For the text-containing cell, return its midpoint in (x, y) coordinate format. 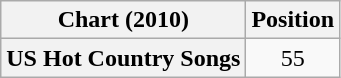
US Hot Country Songs (124, 58)
55 (293, 58)
Position (293, 20)
Chart (2010) (124, 20)
